Provide the (x, y) coordinate of the cell's center where the given text is located.  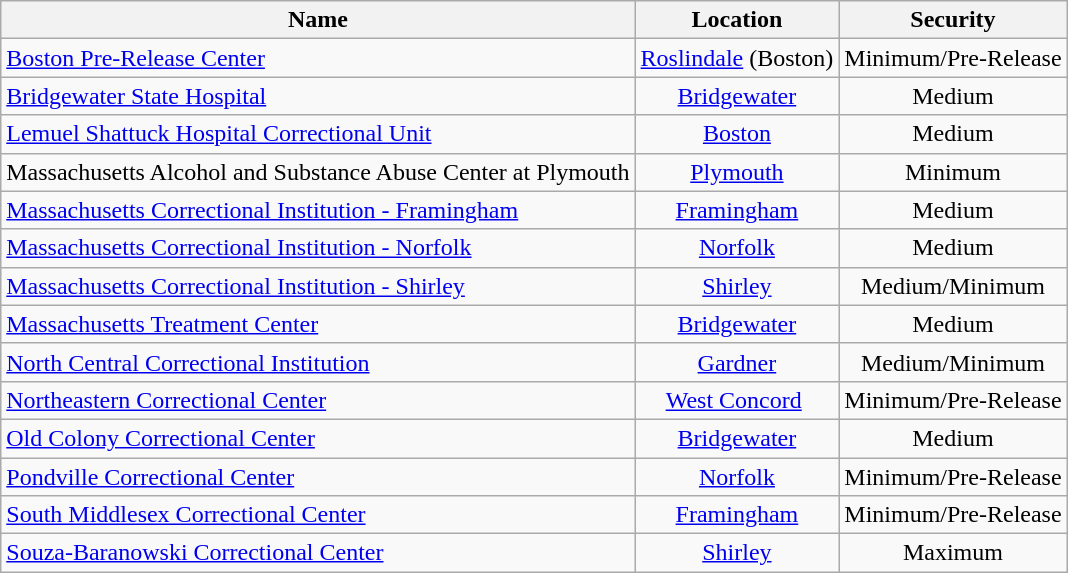
Massachusetts Correctional Institution - Shirley (318, 286)
Maximum (953, 553)
Minimum (953, 172)
Massachusetts Correctional Institution - Framingham (318, 210)
Bridgewater State Hospital (318, 96)
Plymouth (737, 172)
Boston (737, 134)
Boston Pre-Release Center (318, 58)
Lemuel Shattuck Hospital Correctional Unit (318, 134)
West Concord (737, 400)
Massachusetts Alcohol and Substance Abuse Center at Plymouth (318, 172)
Name (318, 20)
Pondville Correctional Center (318, 477)
Old Colony Correctional Center (318, 438)
Roslindale (Boston) (737, 58)
Northeastern Correctional Center (318, 400)
Massachusetts Treatment Center (318, 324)
Security (953, 20)
Massachusetts Correctional Institution - Norfolk (318, 248)
Gardner (737, 362)
North Central Correctional Institution (318, 362)
Souza-Baranowski Correctional Center (318, 553)
South Middlesex Correctional Center (318, 515)
Location (737, 20)
